Find where the given text appears and provide that cell's center as [X, Y] coordinate. 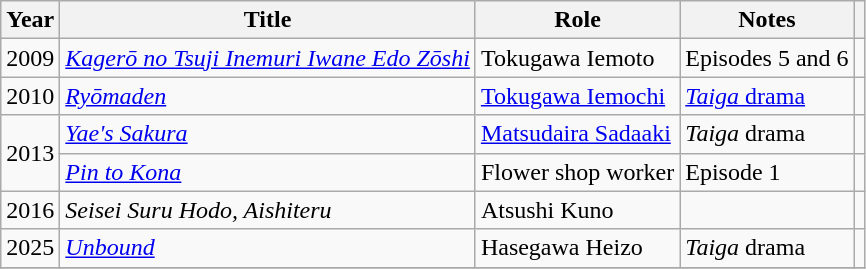
Title [268, 20]
Kagerō no Tsuji Inemuri Iwane Edo Zōshi [268, 58]
Matsudaira Sadaaki [577, 134]
2009 [30, 58]
Notes [767, 20]
Episode 1 [767, 172]
Unbound [268, 248]
2010 [30, 96]
Atsushi Kuno [577, 210]
2013 [30, 153]
Tokugawa Iemoto [577, 58]
Episodes 5 and 6 [767, 58]
2025 [30, 248]
Year [30, 20]
Hasegawa Heizo [577, 248]
Ryōmaden [268, 96]
Seisei Suru Hodo, Aishiteru [268, 210]
2016 [30, 210]
Role [577, 20]
Pin to Kona [268, 172]
Yae's Sakura [268, 134]
Flower shop worker [577, 172]
Tokugawa Iemochi [577, 96]
